Extract the (X, Y) coordinate from the center of the cell holding the provided text.  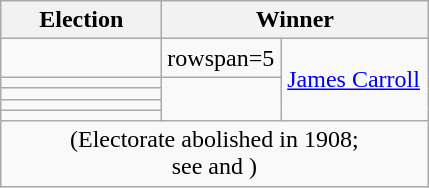
Election (82, 20)
rowspan=5 (222, 58)
(Electorate abolished in 1908;see and ) (214, 154)
Winner (295, 20)
James Carroll (355, 80)
